For the text-containing cell, return its midpoint in [x, y] coordinate format. 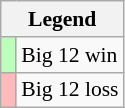
Big 12 loss [70, 90]
Big 12 win [70, 55]
Legend [62, 19]
